Detect which cell encompasses the target text, then output its (X, Y) center coordinate. 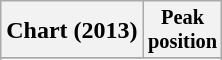
Peakposition (182, 30)
Chart (2013) (72, 30)
